Identify which cell holds the provided text, then report its (X, Y) central coordinate. 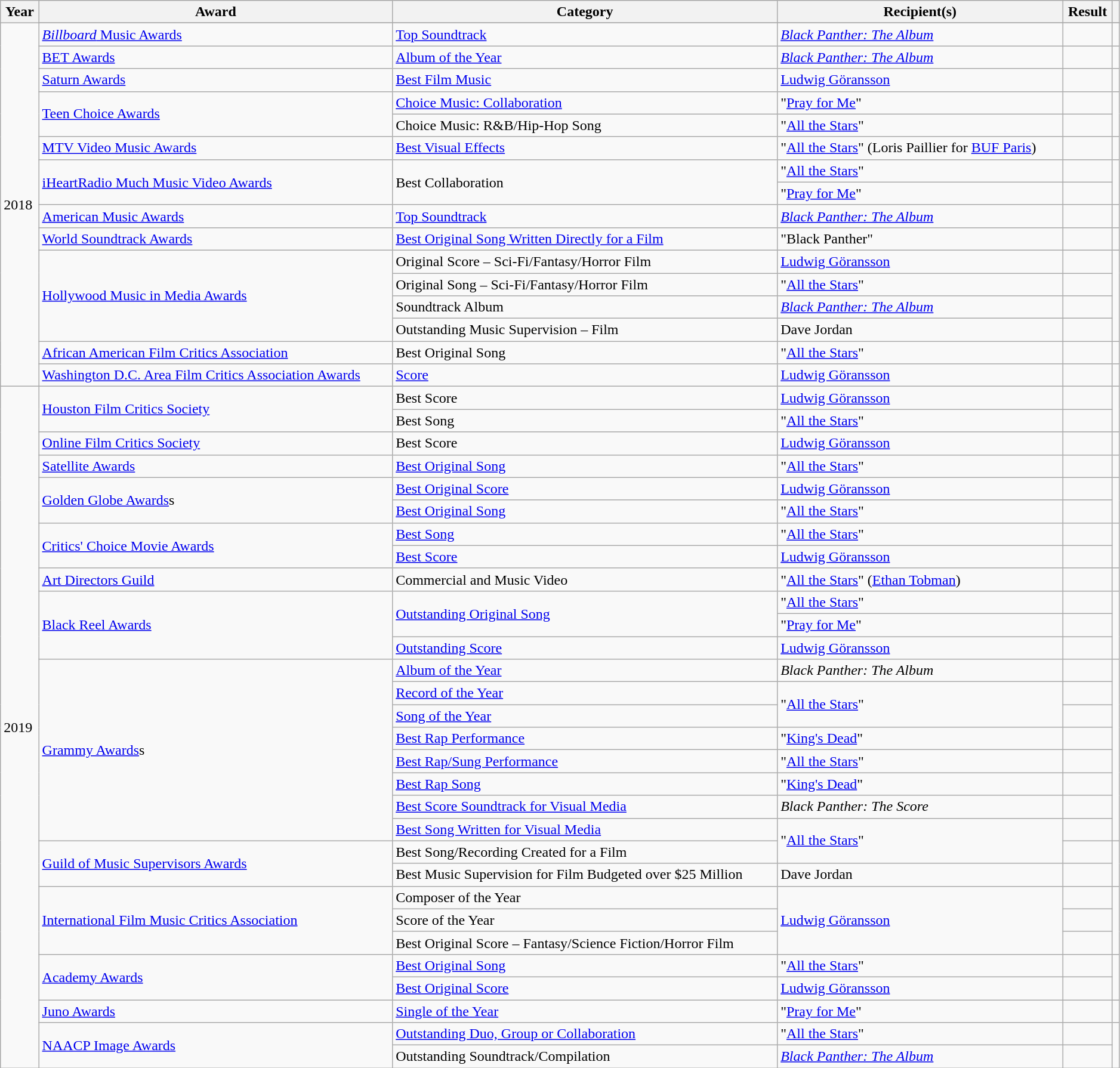
MTV Video Music Awards (216, 148)
Result (1087, 12)
Billboard Music Awards (216, 35)
Record of the Year (585, 693)
Score of the Year (585, 920)
Best Original Score – Fantasy/Science Fiction/Horror Film (585, 943)
Best Song Written for Visual Media (585, 829)
Houston Film Critics Society (216, 409)
Outstanding Original Song (585, 613)
Black Panther: The Score (920, 807)
NAACP Image Awards (216, 1045)
Outstanding Score (585, 647)
Best Rap Song (585, 784)
Washington D.C. Area Film Critics Association Awards (216, 375)
Best Music Supervision for Film Budgeted over $25 Million (585, 875)
Best Song/Recording Created for a Film (585, 852)
African American Film Critics Association (216, 353)
Online Film Critics Society (216, 443)
Score (585, 375)
Outstanding Duo, Group or Collaboration (585, 1034)
"All the Stars" (Loris Paillier for BUF Paris) (920, 148)
Best Rap Performance (585, 739)
Best Visual Effects (585, 148)
"All the Stars" (Ethan Tobman) (920, 579)
Soundtrack Album (585, 307)
Composer of the Year (585, 897)
Academy Awards (216, 977)
Juno Awards (216, 1011)
Choice Music: Collaboration (585, 103)
Grammy Awardss (216, 750)
Saturn Awards (216, 80)
Best Original Song Written Directly for a Film (585, 239)
Original Song – Sci-Fi/Fantasy/Horror Film (585, 285)
BET Awards (216, 57)
Best Rap/Sung Performance (585, 761)
2019 (20, 727)
Critics' Choice Movie Awards (216, 545)
Hollywood Music in Media Awards (216, 295)
Original Score – Sci-Fi/Fantasy/Horror Film (585, 261)
Guild of Music Supervisors Awards (216, 863)
Song of the Year (585, 716)
Single of the Year (585, 1011)
Best Score Soundtrack for Visual Media (585, 807)
Best Collaboration (585, 182)
Choice Music: R&B/Hip-Hop Song (585, 125)
Golden Globe Awardss (216, 500)
Teen Choice Awards (216, 114)
Black Reel Awards (216, 625)
American Music Awards (216, 216)
International Film Music Critics Association (216, 920)
"Black Panther" (920, 239)
Commercial and Music Video (585, 579)
Satellite Awards (216, 466)
Recipient(s) (920, 12)
2018 (20, 205)
Best Film Music (585, 80)
iHeartRadio Much Music Video Awards (216, 182)
Year (20, 12)
Outstanding Soundtrack/Compilation (585, 1057)
Art Directors Guild (216, 579)
World Soundtrack Awards (216, 239)
Award (216, 12)
Category (585, 12)
Outstanding Music Supervision – Film (585, 330)
